Determine the (x, y) coordinate at the center of the cell enclosing the given text.  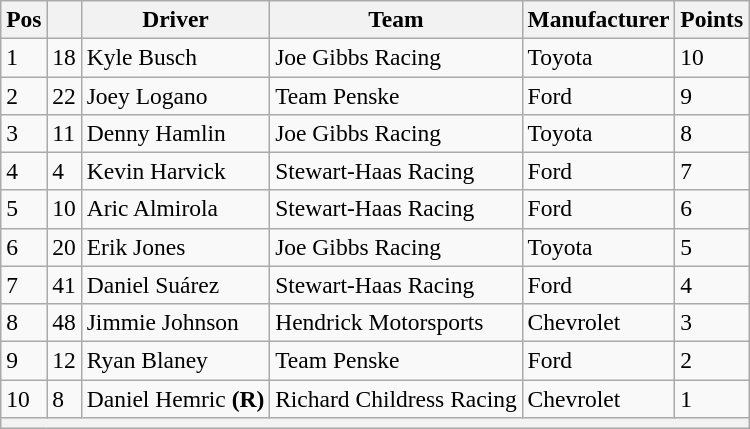
Kyle Busch (175, 57)
Aric Almirola (175, 209)
48 (64, 322)
Pos (24, 19)
22 (64, 95)
Joey Logano (175, 95)
Team (396, 19)
Richard Childress Racing (396, 398)
12 (64, 360)
Manufacturer (598, 19)
20 (64, 247)
Daniel Suárez (175, 285)
Ryan Blaney (175, 360)
Driver (175, 19)
18 (64, 57)
Jimmie Johnson (175, 322)
Erik Jones (175, 247)
Daniel Hemric (R) (175, 398)
Kevin Harvick (175, 171)
Hendrick Motorsports (396, 322)
Points (712, 19)
41 (64, 285)
Denny Hamlin (175, 133)
11 (64, 133)
